Locate the cell with the specified text and output its (x, y) center coordinate. 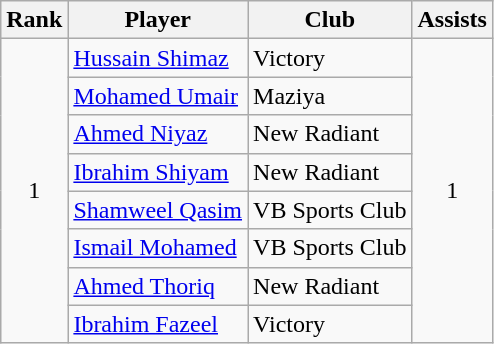
Club (330, 20)
Ibrahim Fazeel (158, 324)
Player (158, 20)
Assists (452, 20)
Shamweel Qasim (158, 210)
Ahmed Thoriq (158, 286)
Maziya (330, 96)
Hussain Shimaz (158, 58)
Rank (34, 20)
Ismail Mohamed (158, 248)
Ahmed Niyaz (158, 134)
Mohamed Umair (158, 96)
Ibrahim Shiyam (158, 172)
